Find where the given text appears and provide that cell's center as (X, Y) coordinate. 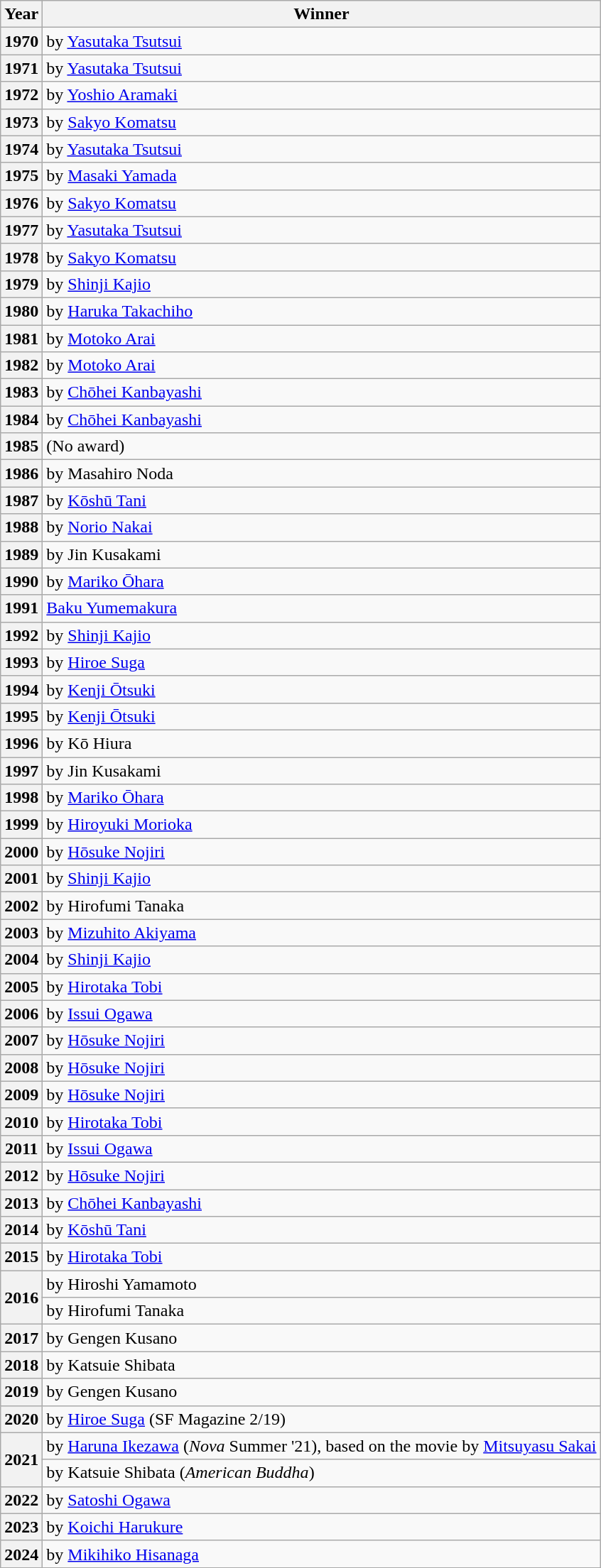
1974 (21, 149)
1991 (21, 608)
1972 (21, 95)
1986 (21, 473)
2016 (21, 1298)
1983 (21, 393)
by Kō Hiura (321, 743)
2001 (21, 879)
1985 (21, 446)
2017 (21, 1338)
1995 (21, 716)
2007 (21, 1041)
2002 (21, 906)
2003 (21, 933)
by Yoshio Aramaki (321, 95)
2013 (21, 1203)
1992 (21, 635)
1978 (21, 257)
2024 (21, 1554)
by Haruna Ikezawa (Nova Summer '21), based on the movie by Mitsuyasu Sakai (321, 1446)
1997 (21, 770)
by Katsuie Shibata (American Buddha) (321, 1473)
by Satoshi Ogawa (321, 1500)
1993 (21, 662)
2008 (21, 1068)
by Hiroshi Yamamoto (321, 1284)
2014 (21, 1230)
1975 (21, 176)
1984 (21, 420)
1976 (21, 203)
Winner (321, 14)
by Norio Nakai (321, 527)
2009 (21, 1095)
1979 (21, 284)
2006 (21, 1014)
by Masahiro Noda (321, 473)
Year (21, 14)
1988 (21, 527)
1973 (21, 122)
2011 (21, 1148)
by Hiroe Suga (SF Magazine 2/19) (321, 1419)
by Mizuhito Akiyama (321, 933)
1996 (21, 743)
Baku Yumemakura (321, 608)
2015 (21, 1257)
by Haruka Takachiho (321, 311)
1982 (21, 366)
1980 (21, 311)
1994 (21, 689)
2005 (21, 987)
by Koichi Harukure (321, 1527)
2022 (21, 1500)
2019 (21, 1392)
2004 (21, 960)
by Katsuie Shibata (321, 1365)
2000 (21, 852)
1987 (21, 500)
by Hiroe Suga (321, 662)
1970 (21, 41)
by Mikihiko Hisanaga (321, 1554)
1971 (21, 68)
(No award) (321, 446)
2012 (21, 1175)
2021 (21, 1459)
2010 (21, 1122)
1990 (21, 581)
1977 (21, 230)
by Hiroyuki Morioka (321, 825)
2018 (21, 1365)
by Masaki Yamada (321, 176)
1999 (21, 825)
2023 (21, 1527)
1981 (21, 339)
1998 (21, 798)
1989 (21, 554)
2020 (21, 1419)
